Find where the given text appears and provide that cell's center as [x, y] coordinate. 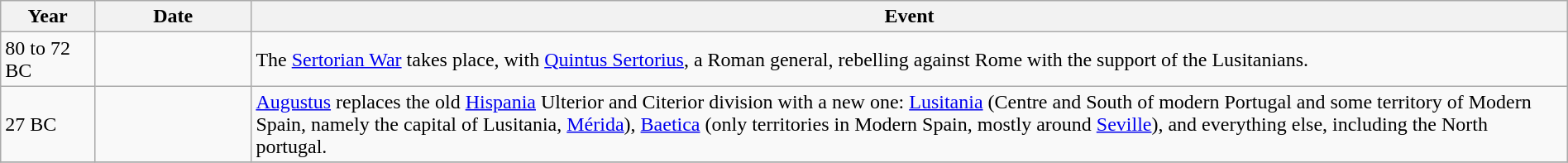
Date [172, 17]
Year [48, 17]
The Sertorian War takes place, with Quintus Sertorius, a Roman general, rebelling against Rome with the support of the Lusitanians. [910, 60]
80 to 72 BC [48, 60]
27 BC [48, 124]
Event [910, 17]
